Return the (x, y) coordinate for the center point of the cell that contains the specified text.  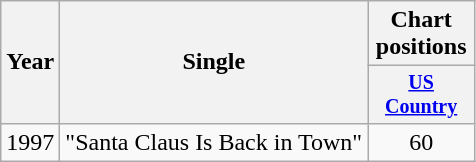
"Santa Claus Is Back in Town" (214, 142)
60 (422, 142)
1997 (30, 142)
Single (214, 62)
Chart positions (422, 34)
Year (30, 62)
US Country (422, 94)
